Return the (x, y) coordinate for the center point of the cell that contains the specified text.  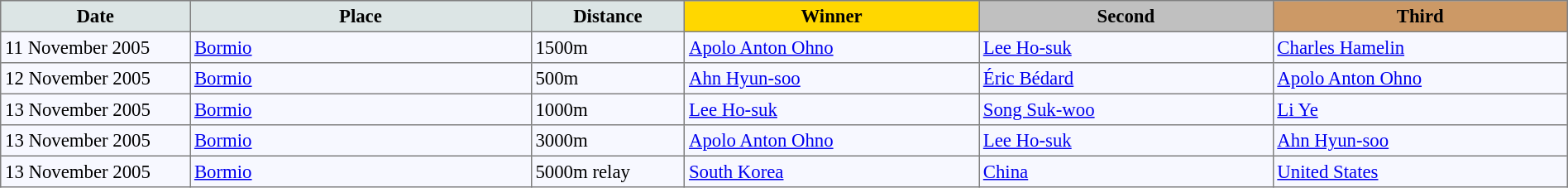
Distance (608, 17)
South Korea (832, 171)
1000m (608, 109)
Second (1126, 17)
Charles Hamelin (1420, 47)
Li Ye (1420, 109)
Winner (832, 17)
Third (1420, 17)
1500m (608, 47)
3000m (608, 141)
United States (1420, 171)
Date (96, 17)
Éric Bédard (1126, 79)
500m (608, 79)
Place (361, 17)
5000m relay (608, 171)
12 November 2005 (96, 79)
11 November 2005 (96, 47)
Song Suk-woo (1126, 109)
China (1126, 171)
